Provide the [X, Y] coordinate of the cell's center where the given text is located.  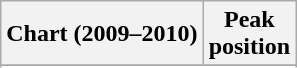
Peakposition [249, 34]
Chart (2009–2010) [102, 34]
